Determine the [X, Y] coordinate at the center of the cell enclosing the given text.  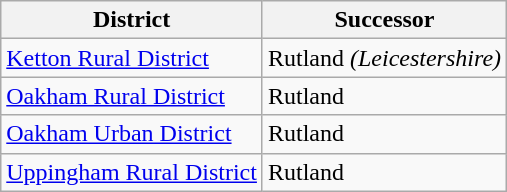
Ketton Rural District [132, 58]
District [132, 20]
Oakham Urban District [132, 134]
Uppingham Rural District [132, 172]
Rutland (Leicestershire) [384, 58]
Oakham Rural District [132, 96]
Successor [384, 20]
